Return the (x, y) coordinate for the center point of the cell that contains the specified text.  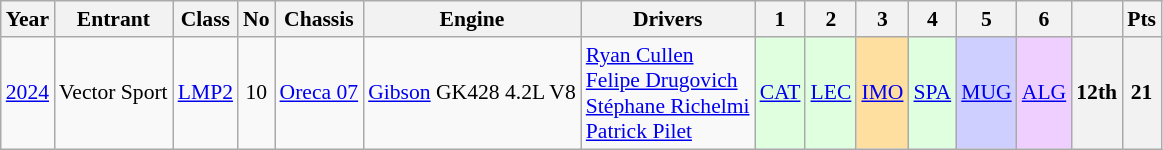
Engine (472, 19)
6 (1044, 19)
No (256, 19)
ALG (1044, 93)
12th (1096, 93)
Class (206, 19)
Ryan Cullen Felipe Drugovich Stéphane Richelmi Patrick Pilet (668, 93)
1 (780, 19)
Vector Sport (114, 93)
Gibson GK428 4.2L V8 (472, 93)
Entrant (114, 19)
Year (28, 19)
Oreca 07 (320, 93)
2 (830, 19)
Pts (1142, 19)
MUG (986, 93)
4 (932, 19)
IMO (882, 93)
CAT (780, 93)
Drivers (668, 19)
5 (986, 19)
SPA (932, 93)
Chassis (320, 19)
LMP2 (206, 93)
3 (882, 19)
2024 (28, 93)
21 (1142, 93)
LEC (830, 93)
10 (256, 93)
